From the cell containing the given text, extract its center point as [x, y] coordinate. 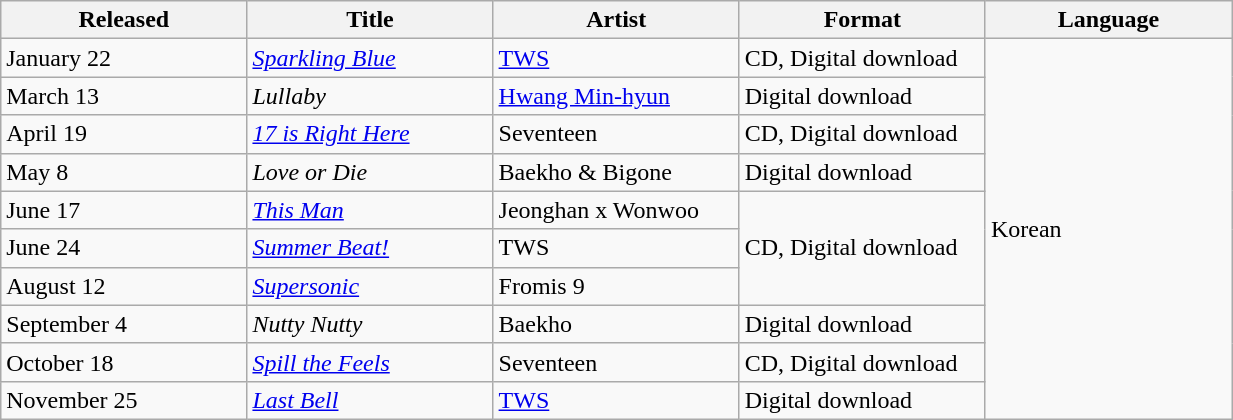
Sparkling Blue [370, 58]
Language [1108, 20]
Supersonic [370, 286]
Korean [1108, 230]
Fromis 9 [616, 286]
June 17 [124, 210]
November 25 [124, 400]
Nutty Nutty [370, 324]
Title [370, 20]
January 22 [124, 58]
Lullaby [370, 96]
This Man [370, 210]
Love or Die [370, 172]
October 18 [124, 362]
Spill the Feels [370, 362]
August 12 [124, 286]
Baekho [616, 324]
Format [862, 20]
September 4 [124, 324]
Summer Beat! [370, 248]
May 8 [124, 172]
March 13 [124, 96]
Artist [616, 20]
Released [124, 20]
April 19 [124, 134]
17 is Right Here [370, 134]
Last Bell [370, 400]
Hwang Min-hyun [616, 96]
June 24 [124, 248]
Jeonghan x Wonwoo [616, 210]
Baekho & Bigone [616, 172]
